Pinpoint the cell where the given text exists, returning its (X, Y) midpoint coordinate. 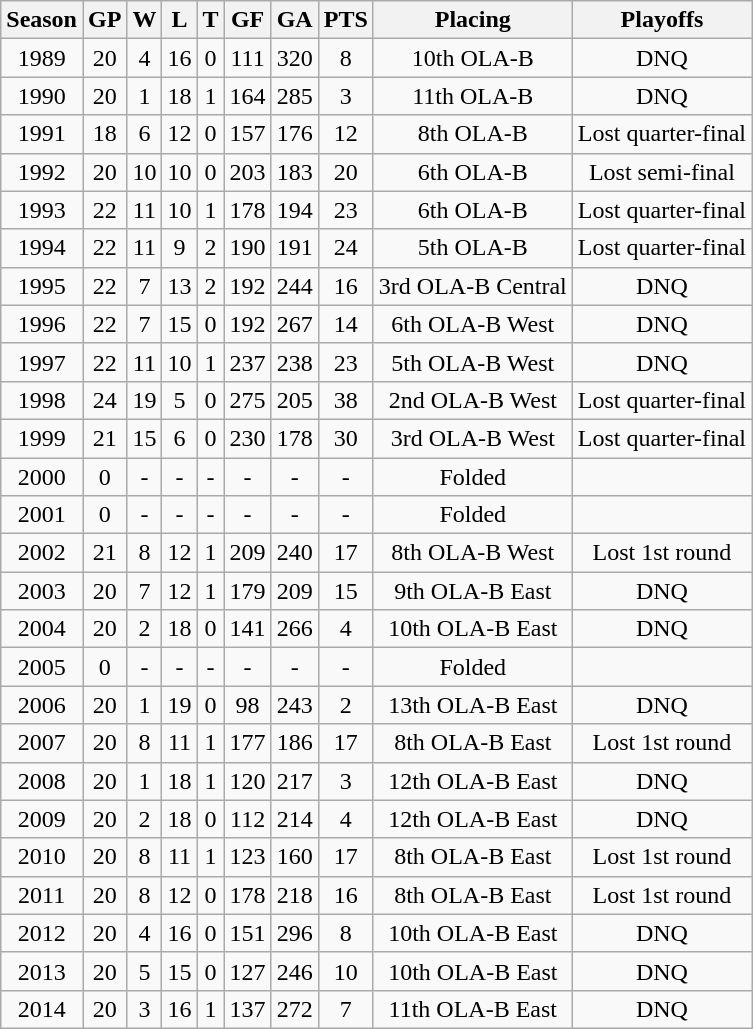
1999 (42, 438)
191 (294, 248)
244 (294, 286)
8th OLA-B West (472, 553)
2009 (42, 819)
11th OLA-B East (472, 1009)
2nd OLA-B West (472, 400)
2004 (42, 629)
177 (248, 743)
GF (248, 20)
2006 (42, 705)
GA (294, 20)
1991 (42, 134)
GP (104, 20)
218 (294, 895)
240 (294, 553)
160 (294, 857)
5th OLA-B (472, 248)
2012 (42, 933)
Season (42, 20)
2014 (42, 1009)
246 (294, 971)
127 (248, 971)
1992 (42, 172)
1995 (42, 286)
1997 (42, 362)
30 (346, 438)
176 (294, 134)
164 (248, 96)
157 (248, 134)
2010 (42, 857)
1994 (42, 248)
123 (248, 857)
111 (248, 58)
1990 (42, 96)
186 (294, 743)
285 (294, 96)
151 (248, 933)
296 (294, 933)
194 (294, 210)
PTS (346, 20)
1989 (42, 58)
120 (248, 781)
38 (346, 400)
14 (346, 324)
190 (248, 248)
1998 (42, 400)
183 (294, 172)
203 (248, 172)
9th OLA-B East (472, 591)
137 (248, 1009)
6th OLA-B West (472, 324)
141 (248, 629)
2008 (42, 781)
Lost semi-final (662, 172)
9 (180, 248)
1993 (42, 210)
2001 (42, 515)
243 (294, 705)
T (210, 20)
267 (294, 324)
2005 (42, 667)
214 (294, 819)
272 (294, 1009)
13th OLA-B East (472, 705)
11th OLA-B (472, 96)
2011 (42, 895)
266 (294, 629)
Placing (472, 20)
10th OLA-B (472, 58)
238 (294, 362)
237 (248, 362)
Playoffs (662, 20)
8th OLA-B (472, 134)
179 (248, 591)
205 (294, 400)
W (144, 20)
2007 (42, 743)
2002 (42, 553)
13 (180, 286)
320 (294, 58)
3rd OLA-B Central (472, 286)
98 (248, 705)
1996 (42, 324)
217 (294, 781)
2000 (42, 477)
3rd OLA-B West (472, 438)
275 (248, 400)
2013 (42, 971)
230 (248, 438)
2003 (42, 591)
L (180, 20)
5th OLA-B West (472, 362)
112 (248, 819)
